Determine the (X, Y) coordinate at the center of the cell enclosing the given text.  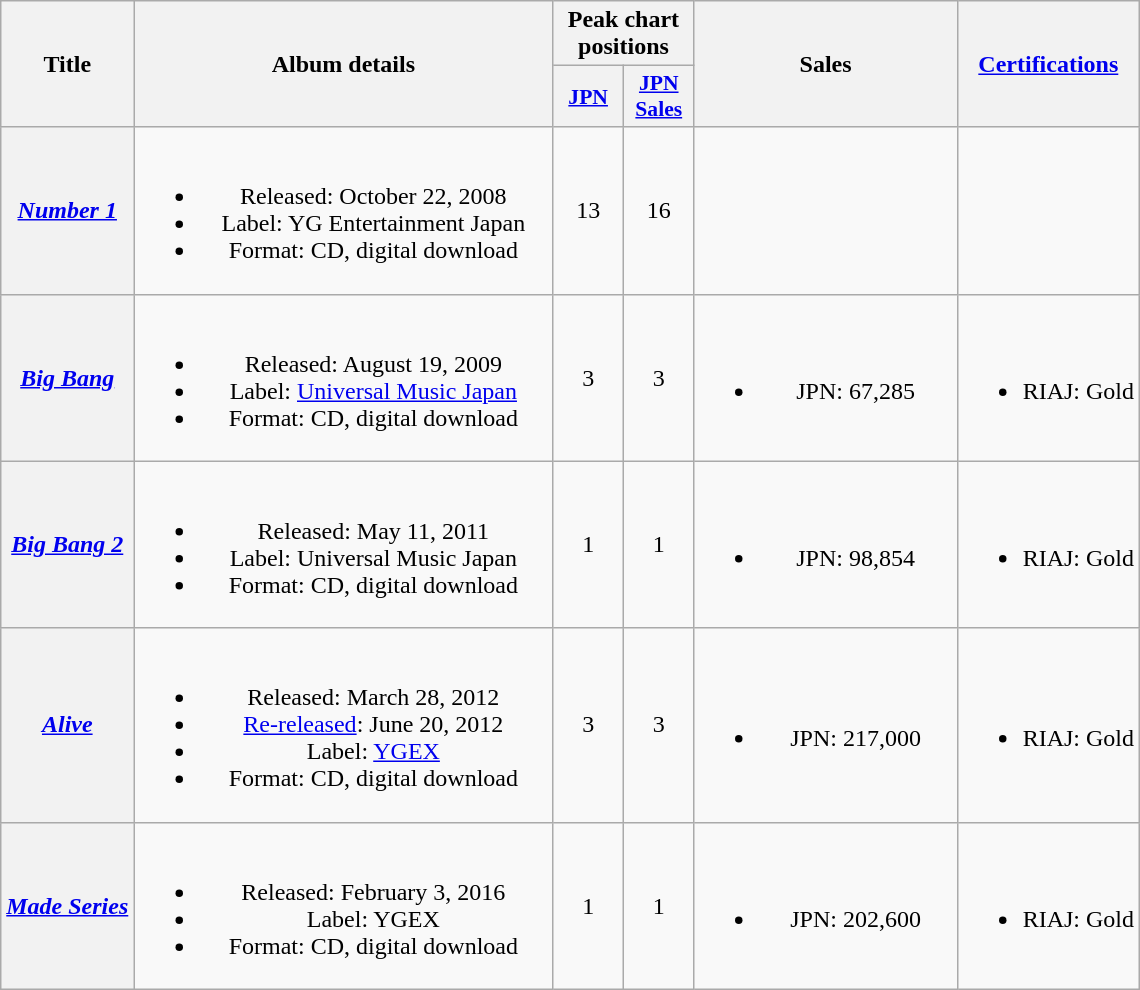
Released: March 28, 2012Re-released: June 20, 2012Label: YGEXFormat: CD, digital download (344, 725)
JPN: 67,285 (826, 378)
Alive (68, 725)
Released: October 22, 2008Label: YG Entertainment JapanFormat: CD, digital download (344, 210)
JPN: 217,000 (826, 725)
JPN (588, 96)
Album details (344, 64)
Released: August 19, 2009Label: Universal Music JapanFormat: CD, digital download (344, 378)
JPN Sales (658, 96)
Big Bang (68, 378)
Certifications (1048, 64)
16 (658, 210)
Sales (826, 64)
Made Series (68, 906)
Peak chart positions (624, 34)
Big Bang 2 (68, 544)
Number 1 (68, 210)
Released: May 11, 2011Label: Universal Music JapanFormat: CD, digital download (344, 544)
JPN: 202,600 (826, 906)
Released: February 3, 2016Label: YGEXFormat: CD, digital download (344, 906)
Title (68, 64)
JPN: 98,854 (826, 544)
13 (588, 210)
